Determine the (x, y) coordinate at the center of the cell enclosing the given text.  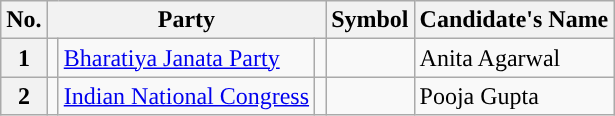
No. (24, 20)
Candidate's Name (514, 20)
Pooja Gupta (514, 96)
Indian National Congress (186, 96)
Party (186, 20)
Symbol (370, 20)
Bharatiya Janata Party (186, 58)
Anita Agarwal (514, 58)
2 (24, 96)
1 (24, 58)
